From the cell containing the given text, extract its center point as [X, Y] coordinate. 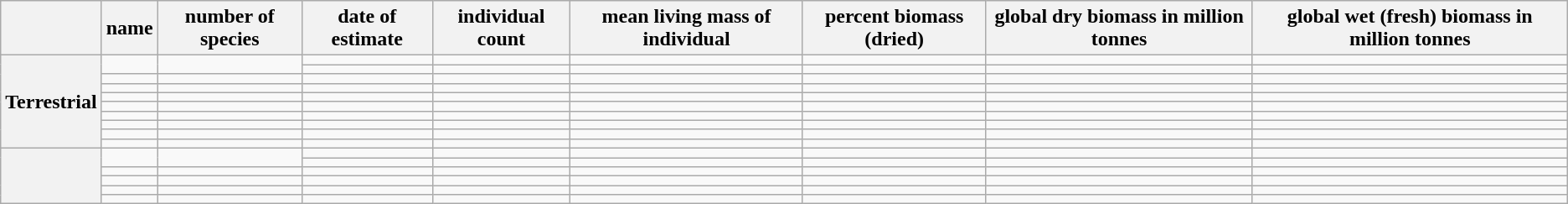
individual count [501, 29]
mean living mass of individual [687, 29]
date of estimate [367, 29]
global dry biomass in million tonnes [1119, 29]
global wet (fresh) biomass in million tonnes [1410, 29]
name [129, 29]
number of species [230, 29]
percent biomass (dried) [894, 29]
Terrestrial [51, 102]
